Detect which cell encompasses the target text, then output its [x, y] center coordinate. 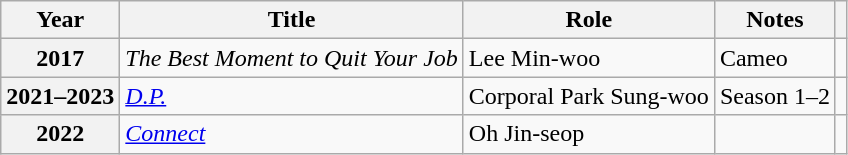
Oh Jin-seop [588, 134]
D.P. [292, 96]
Season 1–2 [774, 96]
Year [60, 20]
Connect [292, 134]
2021–2023 [60, 96]
Notes [774, 20]
2017 [60, 58]
The Best Moment to Quit Your Job [292, 58]
Corporal Park Sung-woo [588, 96]
Title [292, 20]
Lee Min-woo [588, 58]
Cameo [774, 58]
2022 [60, 134]
Role [588, 20]
